Scan for the cell matching the given text and deliver its [X, Y] coordinate at center. 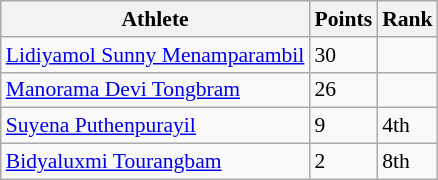
Rank [408, 19]
4th [408, 126]
26 [343, 90]
9 [343, 126]
8th [408, 162]
2 [343, 162]
Points [343, 19]
30 [343, 55]
Suyena Puthenpurayil [156, 126]
Athlete [156, 19]
Lidiyamol Sunny Menamparambil [156, 55]
Manorama Devi Tongbram [156, 90]
Bidyaluxmi Tourangbam [156, 162]
